Scan for the cell matching the given text and deliver its [X, Y] coordinate at center. 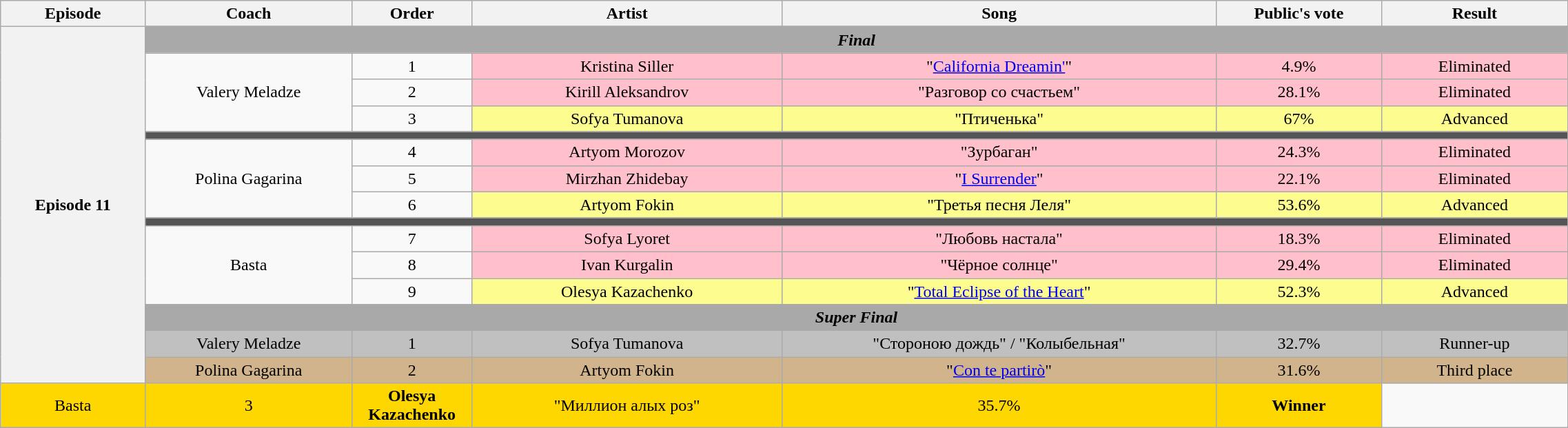
24.3% [1299, 152]
35.7% [999, 405]
Runner-up [1474, 344]
Coach [249, 14]
8 [412, 265]
31.6% [1299, 370]
67% [1299, 119]
"Птиченька" [999, 119]
Episode [73, 14]
Ivan Kurgalin [627, 265]
Song [999, 14]
Result [1474, 14]
"Третья песня Леля" [999, 205]
"Total Eclipse of the Heart" [999, 292]
Sofya Lyoret [627, 238]
4 [412, 152]
4.9% [1299, 66]
"Стороною дождь" / "Колыбельная" [999, 344]
6 [412, 205]
"California Dreamin'" [999, 66]
"Зурбаган" [999, 152]
Mirzhan Zhidebay [627, 179]
"Любовь настала" [999, 238]
"I Surrender" [999, 179]
Winner [1299, 405]
22.1% [1299, 179]
"Чёрное солнце" [999, 265]
7 [412, 238]
"Con te partirò" [999, 370]
Final [857, 40]
Super Final [857, 318]
52.3% [1299, 292]
Public's vote [1299, 14]
Artist [627, 14]
"Разговор со счастьем" [999, 92]
Artyom Morozov [627, 152]
9 [412, 292]
28.1% [1299, 92]
18.3% [1299, 238]
Kristina Siller [627, 66]
5 [412, 179]
29.4% [1299, 265]
Order [412, 14]
"Миллион алых роз" [627, 405]
Kirill Aleksandrov [627, 92]
Episode 11 [73, 205]
Third place [1474, 370]
32.7% [1299, 344]
53.6% [1299, 205]
